Locate the cell with the specified text and output its (X, Y) center coordinate. 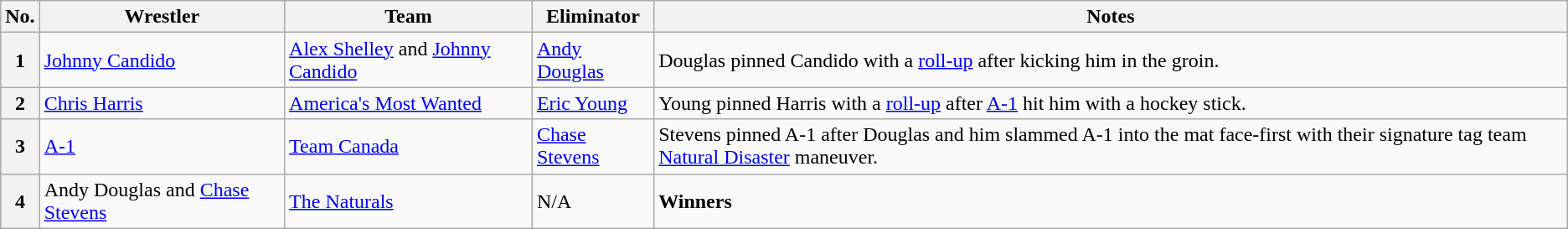
4 (20, 201)
1 (20, 60)
N/A (593, 201)
Chase Stevens (593, 146)
The Naturals (409, 201)
3 (20, 146)
Johnny Candido (162, 60)
Notes (1111, 17)
2 (20, 103)
Young pinned Harris with a roll-up after A-1 hit him with a hockey stick. (1111, 103)
Eric Young (593, 103)
Andy Douglas (593, 60)
America's Most Wanted (409, 103)
Eliminator (593, 17)
Alex Shelley and Johnny Candido (409, 60)
Chris Harris (162, 103)
Wrestler (162, 17)
Team Canada (409, 146)
Team (409, 17)
Andy Douglas and Chase Stevens (162, 201)
Douglas pinned Candido with a roll-up after kicking him in the groin. (1111, 60)
Winners (1111, 201)
No. (20, 17)
A-1 (162, 146)
Stevens pinned A-1 after Douglas and him slammed A-1 into the mat face-first with their signature tag team Natural Disaster maneuver. (1111, 146)
